Capture the cell that displays the provided text and extract its (X, Y) central coordinate. 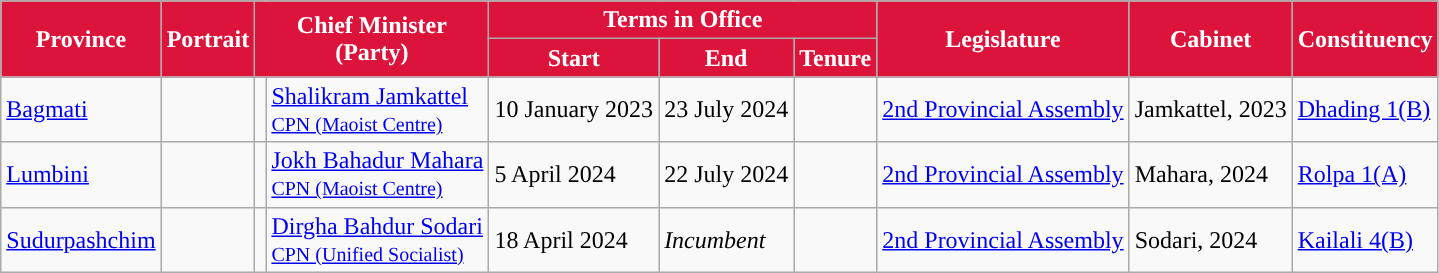
Incumbent (726, 240)
5 April 2024 (574, 174)
Jamkattel, 2023 (1210, 110)
Province (81, 39)
Dhading 1(B) (1365, 110)
Sudurpashchim (81, 240)
Chief Minister(Party) (372, 39)
Rolpa 1(A) (1365, 174)
10 January 2023 (574, 110)
Kailali 4(B) (1365, 240)
23 July 2024 (726, 110)
Lumbini (81, 174)
Shalikram JamkattelCPN (Maoist Centre) (378, 110)
End (726, 58)
Start (574, 58)
22 July 2024 (726, 174)
Tenure (836, 58)
Sodari, 2024 (1210, 240)
Mahara, 2024 (1210, 174)
Jokh Bahadur MaharaCPN (Maoist Centre) (378, 174)
18 April 2024 (574, 240)
Constituency (1365, 39)
Legislature (1003, 39)
Bagmati (81, 110)
Portrait (208, 39)
Dirgha Bahdur SodariCPN (Unified Socialist) (378, 240)
Terms in Office (683, 20)
Cabinet (1210, 39)
